Search for the cell housing the specified text and yield its [x, y] center coordinate. 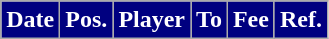
Pos. [86, 20]
Fee [250, 20]
Player [152, 20]
Ref. [300, 20]
To [210, 20]
Date [30, 20]
